Return [x, y] of the center of cell containing provided text 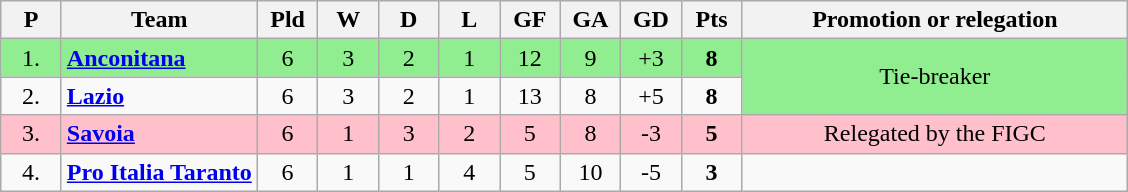
D [408, 20]
Pld [288, 20]
Lazio [159, 96]
3. [32, 134]
L [470, 20]
-5 [652, 172]
12 [530, 58]
+5 [652, 96]
4. [32, 172]
GF [530, 20]
Pts [712, 20]
13 [530, 96]
Anconitana [159, 58]
GD [652, 20]
Relegated by the FIGC [935, 134]
9 [590, 58]
1. [32, 58]
2. [32, 96]
4 [470, 172]
Pro Italia Taranto [159, 172]
GA [590, 20]
Team [159, 20]
-3 [652, 134]
Promotion or relegation [935, 20]
+3 [652, 58]
Tie-breaker [935, 77]
Savoia [159, 134]
10 [590, 172]
P [32, 20]
W [348, 20]
